Provide the [x, y] coordinate of the cell's center where the given text is located.  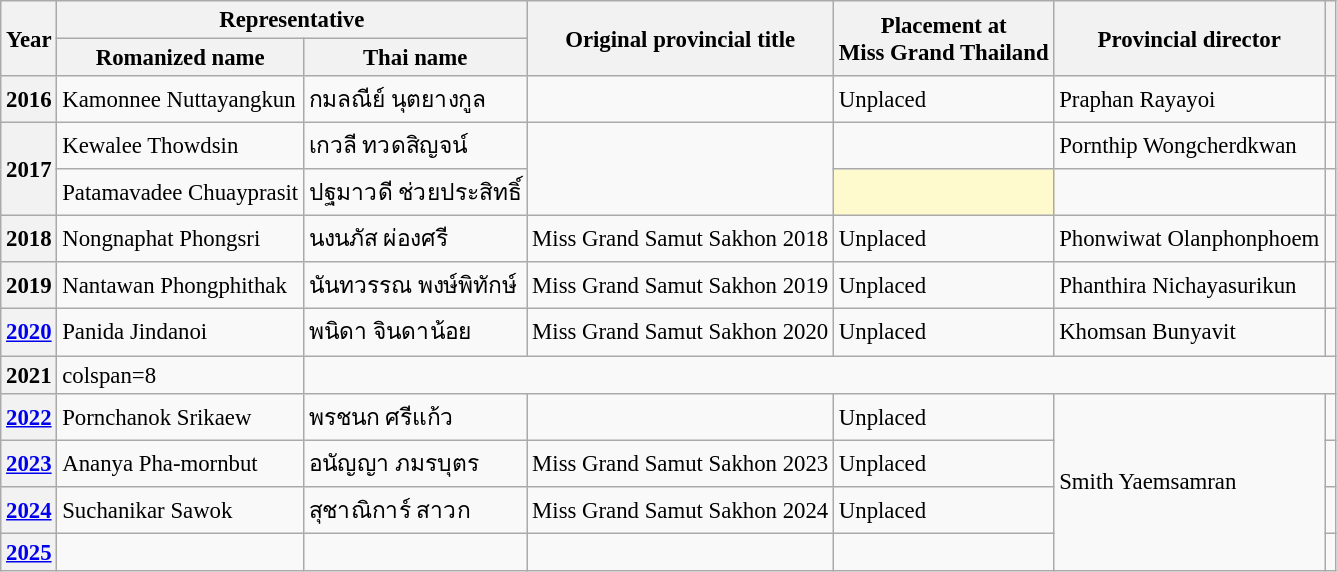
2023 [29, 464]
นันทวรรณ พงษ์พิทักษ์ [414, 286]
Romanized name [180, 58]
Thai name [414, 58]
2016 [29, 100]
Placement atMiss Grand Thailand [944, 38]
2024 [29, 510]
Miss Grand Samut Sakhon 2023 [680, 464]
Kewalee Thowdsin [180, 146]
Miss Grand Samut Sakhon 2019 [680, 286]
2022 [29, 416]
อนัญญา ภมรบุตร [414, 464]
นงนภัส ผ่องศรี [414, 240]
Praphan Rayayoi [1190, 100]
Ananya Pha-mornbut [180, 464]
2018 [29, 240]
2021 [29, 375]
Panida Jindanoi [180, 332]
Khomsan Bunyavit [1190, 332]
colspan=8 [180, 375]
Patamavadee Chuayprasit [180, 192]
2017 [29, 170]
Nongnaphat Phongsri [180, 240]
Representative [292, 20]
Suchanikar Sawok [180, 510]
Year [29, 38]
Pornthip Wongcherdkwan [1190, 146]
2019 [29, 286]
Nantawan Phongphithak [180, 286]
พรชนก ศรีแก้ว [414, 416]
Pornchanok Srikaew [180, 416]
2020 [29, 332]
เกวลี ทวดสิญจน์ [414, 146]
สุชาณิการ์ สาวก [414, 510]
Miss Grand Samut Sakhon 2024 [680, 510]
กมลณีย์ นุตยางกูล [414, 100]
ปฐมาวดี ช่วยประสิทธิ์ [414, 192]
Miss Grand Samut Sakhon 2018 [680, 240]
Phonwiwat Olanphonphoem [1190, 240]
Original provincial title [680, 38]
Phanthira Nichayasurikun [1190, 286]
Kamonnee Nuttayangkun [180, 100]
Provincial director [1190, 38]
2025 [29, 552]
Miss Grand Samut Sakhon 2020 [680, 332]
Smith Yaemsamran [1190, 482]
พนิดา จินดาน้อย [414, 332]
